Identify which cell holds the provided text, then report its [x, y] central coordinate. 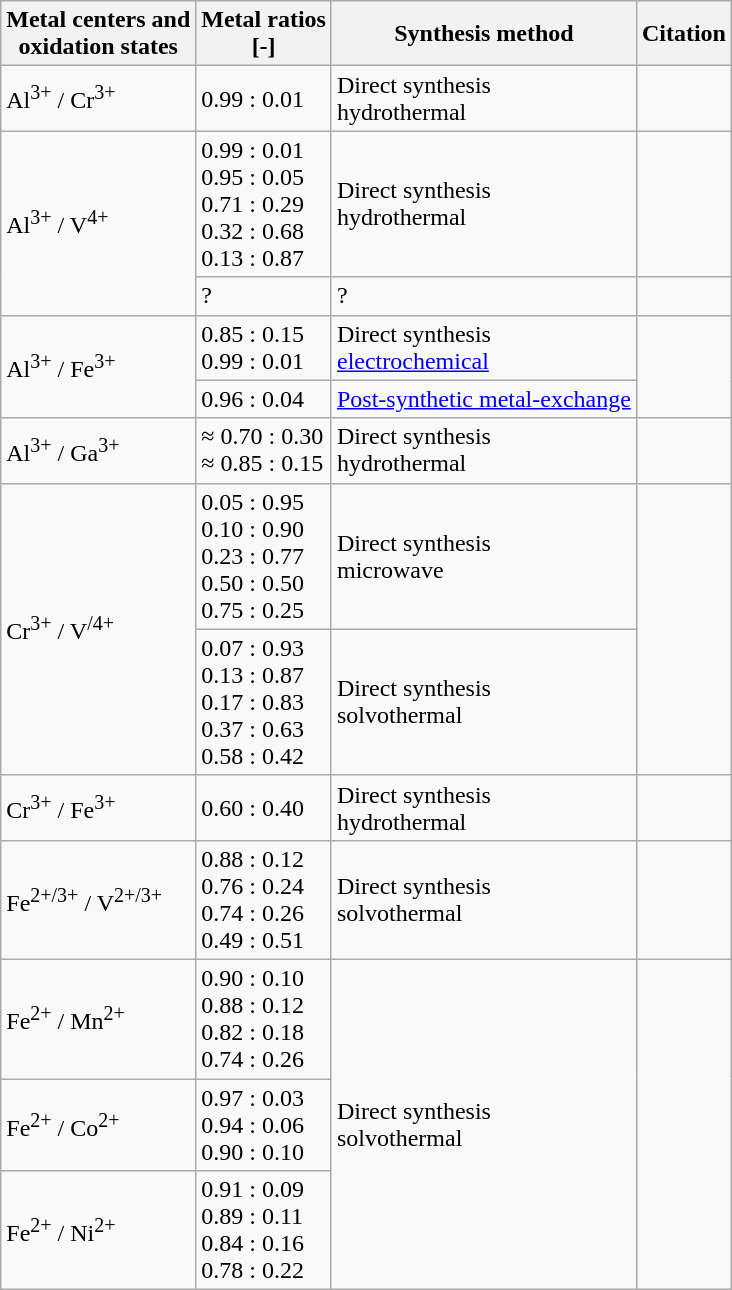
0.96 : 0.04 [264, 399]
0.97 : 0.030.94 : 0.060.90 : 0.10 [264, 1124]
0.90 : 0.100.88 : 0.120.82 : 0.180.74 : 0.26 [264, 1018]
Metal centers andoxidation states [98, 34]
Fe2+ / Mn2+ [98, 1018]
0.99 : 0.010.95 : 0.050.71 : 0.290.32 : 0.680.13 : 0.87 [264, 204]
0.60 : 0.40 [264, 808]
Metal ratios[-] [264, 34]
Fe2+/3+ / V2+/3+ [98, 900]
Direct synthesismicrowave [484, 556]
0.07 : 0.930.13 : 0.870.17 : 0.830.37 : 0.630.58 : 0.42 [264, 702]
Al3+ / Ga3+ [98, 450]
Fe2+ / Ni2+ [98, 1230]
Cr3+ / V/4+ [98, 629]
Cr3+ / Fe3+ [98, 808]
Direct synthesiselectrochemical [484, 348]
0.85 : 0.150.99 : 0.01 [264, 348]
Synthesis method [484, 34]
0.91 : 0.090.89 : 0.110.84 : 0.160.78 : 0.22 [264, 1230]
0.05 : 0.950.10 : 0.900.23 : 0.770.50 : 0.500.75 : 0.25 [264, 556]
Al3+ / Cr3+ [98, 98]
0.88 : 0.120.76 : 0.240.74 : 0.260.49 : 0.51 [264, 900]
Al3+ / V4+ [98, 223]
≈ 0.70 : 0.30≈ 0.85 : 0.15 [264, 450]
Al3+ / Fe3+ [98, 366]
Citation [684, 34]
Fe2+ / Co2+ [98, 1124]
0.99 : 0.01 [264, 98]
Post-synthetic metal-exchange [484, 399]
